For the text-containing cell, return its midpoint in [x, y] coordinate format. 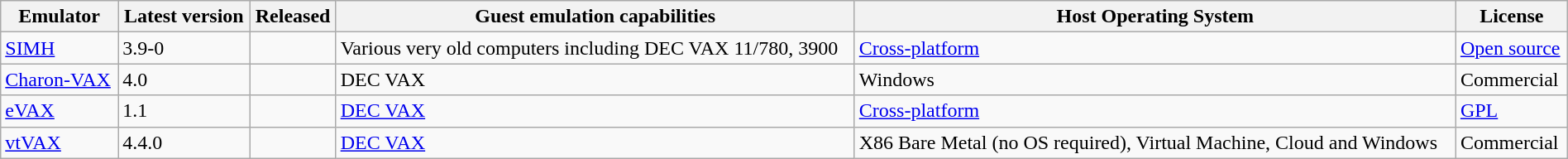
Host Operating System [1154, 17]
SIMH [60, 48]
1.1 [184, 111]
Open source [1512, 48]
License [1512, 17]
Guest emulation capabilities [595, 17]
3.9-0 [184, 48]
eVAX [60, 111]
Emulator [60, 17]
Charon-VAX [60, 79]
Various very old computers including DEC VAX 11/780, 3900 [595, 48]
X86 Bare Metal (no OS required), Virtual Machine, Cloud and Windows [1154, 142]
Latest version [184, 17]
Windows [1154, 79]
4.4.0 [184, 142]
GPL [1512, 111]
vtVAX [60, 142]
Released [293, 17]
4.0 [184, 79]
